Scan for the cell matching the given text and deliver its (x, y) coordinate at center. 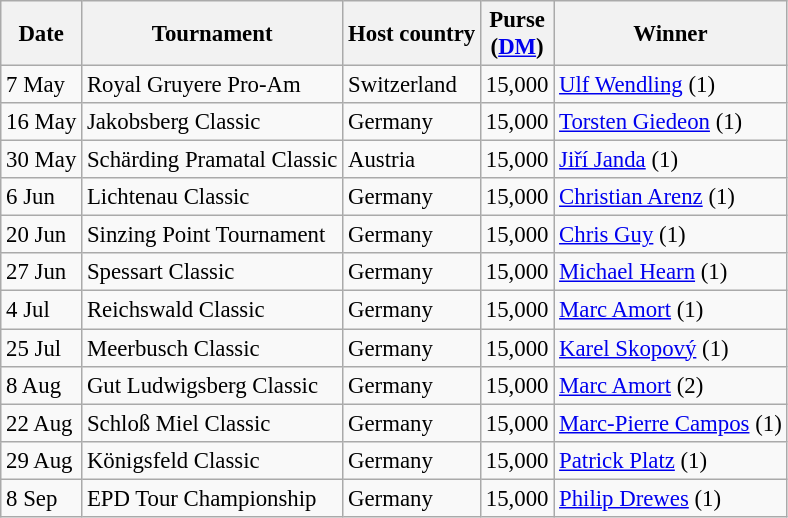
Lichtenau Classic (212, 197)
Gut Ludwigsberg Classic (212, 385)
Jiří Janda (1) (670, 160)
Winner (670, 34)
Patrick Platz (1) (670, 460)
Host country (412, 34)
25 Jul (42, 348)
16 May (42, 122)
Torsten Giedeon (1) (670, 122)
Switzerland (412, 85)
Christian Arenz (1) (670, 197)
4 Jul (42, 310)
Schloß Miel Classic (212, 423)
Spessart Classic (212, 273)
8 Aug (42, 385)
Meerbusch Classic (212, 348)
Schärding Pramatal Classic (212, 160)
Jakobsberg Classic (212, 122)
Austria (412, 160)
Michael Hearn (1) (670, 273)
Chris Guy (1) (670, 235)
Date (42, 34)
EPD Tour Championship (212, 498)
20 Jun (42, 235)
6 Jun (42, 197)
Philip Drewes (1) (670, 498)
29 Aug (42, 460)
8 Sep (42, 498)
30 May (42, 160)
22 Aug (42, 423)
Königsfeld Classic (212, 460)
Karel Skopový (1) (670, 348)
Ulf Wendling (1) (670, 85)
Marc-Pierre Campos (1) (670, 423)
Sinzing Point Tournament (212, 235)
27 Jun (42, 273)
Marc Amort (2) (670, 385)
Purse(DM) (518, 34)
7 May (42, 85)
Royal Gruyere Pro-Am (212, 85)
Marc Amort (1) (670, 310)
Tournament (212, 34)
Reichswald Classic (212, 310)
